Provide the [X, Y] coordinate of the cell's center where the given text is located.  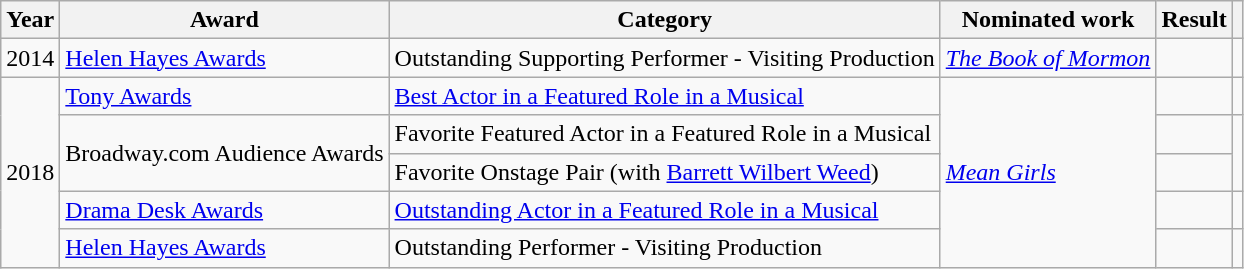
Mean Girls [1048, 172]
Best Actor in a Featured Role in a Musical [664, 96]
2014 [30, 58]
The Book of Mormon [1048, 58]
Outstanding Performer - Visiting Production [664, 248]
Outstanding Supporting Performer - Visiting Production [664, 58]
Award [224, 20]
Broadway.com Audience Awards [224, 153]
Year [30, 20]
Nominated work [1048, 20]
2018 [30, 172]
Drama Desk Awards [224, 210]
Result [1194, 20]
Favorite Featured Actor in a Featured Role in a Musical [664, 134]
Outstanding Actor in a Featured Role in a Musical [664, 210]
Favorite Onstage Pair (with Barrett Wilbert Weed) [664, 172]
Tony Awards [224, 96]
Category [664, 20]
